Capture the cell that displays the provided text and extract its (X, Y) central coordinate. 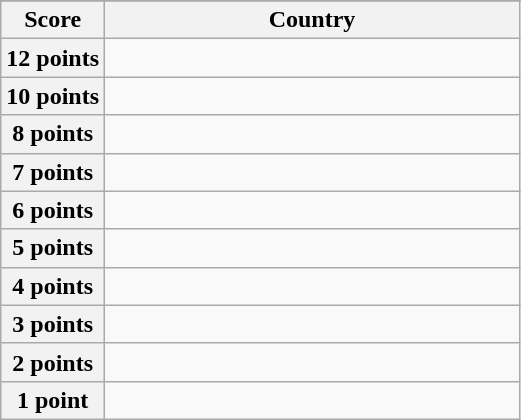
6 points (53, 210)
12 points (53, 58)
1 point (53, 400)
10 points (53, 96)
5 points (53, 248)
4 points (53, 286)
2 points (53, 362)
7 points (53, 172)
8 points (53, 134)
Score (53, 20)
Country (312, 20)
3 points (53, 324)
